For the text-containing cell, return its midpoint in [X, Y] coordinate format. 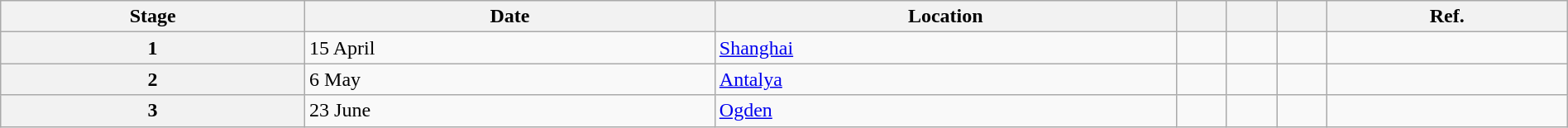
Location [945, 17]
Date [510, 17]
3 [153, 111]
Ogden [945, 111]
Ref. [1447, 17]
Antalya [945, 79]
15 April [510, 48]
1 [153, 48]
6 May [510, 79]
2 [153, 79]
23 June [510, 111]
Shanghai [945, 48]
Stage [153, 17]
